Return the (x, y) coordinate for the center point of the cell that contains the specified text.  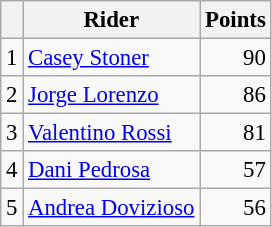
90 (236, 58)
Casey Stoner (112, 58)
Andrea Dovizioso (112, 208)
2 (12, 95)
Dani Pedrosa (112, 170)
81 (236, 133)
86 (236, 95)
Valentino Rossi (112, 133)
56 (236, 208)
Rider (112, 20)
1 (12, 58)
57 (236, 170)
Jorge Lorenzo (112, 95)
4 (12, 170)
Points (236, 20)
3 (12, 133)
5 (12, 208)
